Return [x, y] of the center of cell containing provided text 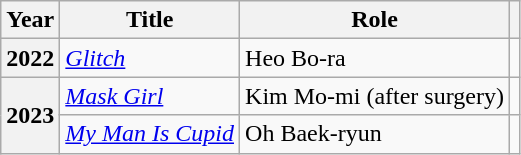
2023 [30, 115]
Year [30, 20]
My Man Is Cupid [150, 134]
Role [375, 20]
2022 [30, 58]
Title [150, 20]
Mask Girl [150, 96]
Heo Bo-ra [375, 58]
Kim Mo-mi (after surgery) [375, 96]
Glitch [150, 58]
Oh Baek-ryun [375, 134]
